Output the [X, Y] coordinate of the center of the cell containing the given text.  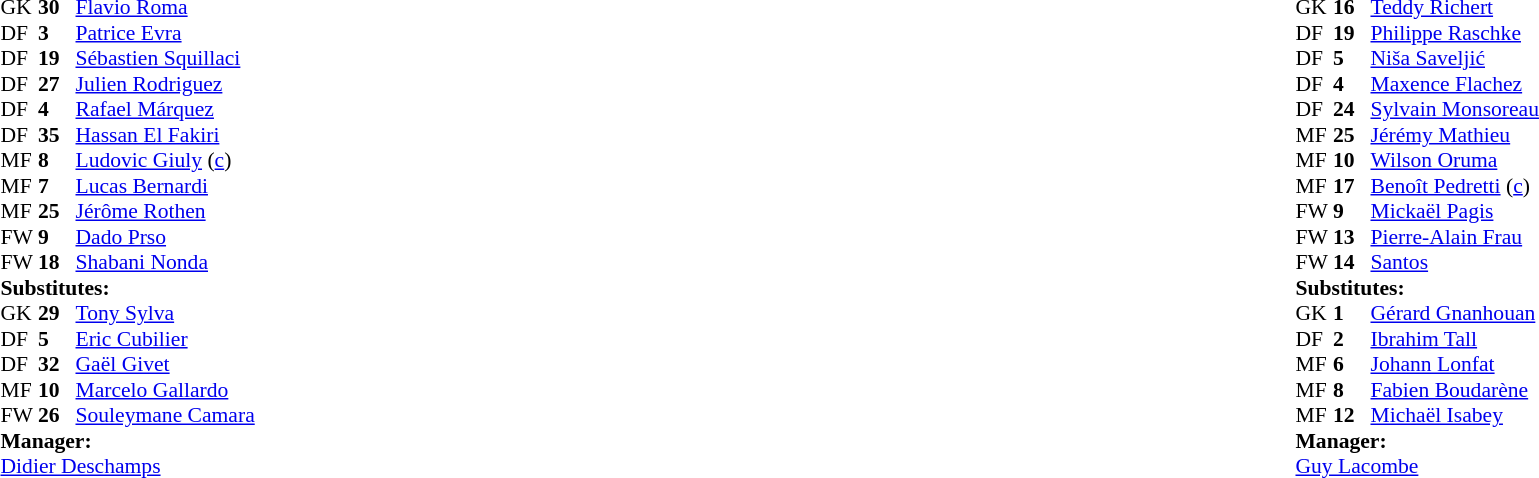
Julien Rodriguez [166, 84]
24 [1352, 109]
Fabien Boudarène [1454, 390]
13 [1352, 237]
Shabani Nonda [166, 263]
Santos [1454, 263]
Jérôme Rothen [166, 211]
Lucas Bernardi [166, 186]
Rafael Márquez [166, 109]
3 [57, 33]
26 [57, 415]
Jérémy Mathieu [1454, 135]
6 [1352, 365]
Tony Sylva [166, 313]
29 [57, 313]
Johann Lonfat [1454, 365]
2 [1352, 339]
Ludovic Giuly (c) [166, 161]
Ibrahim Tall [1454, 339]
Sylvain Monsoreau [1454, 109]
Gaël Givet [166, 365]
Dado Prso [166, 237]
Philippe Raschke [1454, 33]
Souleymane Camara [166, 415]
32 [57, 365]
Marcelo Gallardo [166, 390]
7 [57, 186]
Benoît Pedretti (c) [1454, 186]
14 [1352, 263]
35 [57, 135]
27 [57, 84]
Niša Saveljić [1454, 59]
Michaël Isabey [1454, 415]
17 [1352, 186]
18 [57, 263]
Sébastien Squillaci [166, 59]
12 [1352, 415]
Maxence Flachez [1454, 84]
Pierre-Alain Frau [1454, 237]
Gérard Gnanhouan [1454, 313]
Eric Cubilier [166, 339]
Patrice Evra [166, 33]
Wilson Oruma [1454, 161]
Mickaël Pagis [1454, 211]
1 [1352, 313]
Hassan El Fakiri [166, 135]
